Determine the (x, y) coordinate at the center of the cell enclosing the given text.  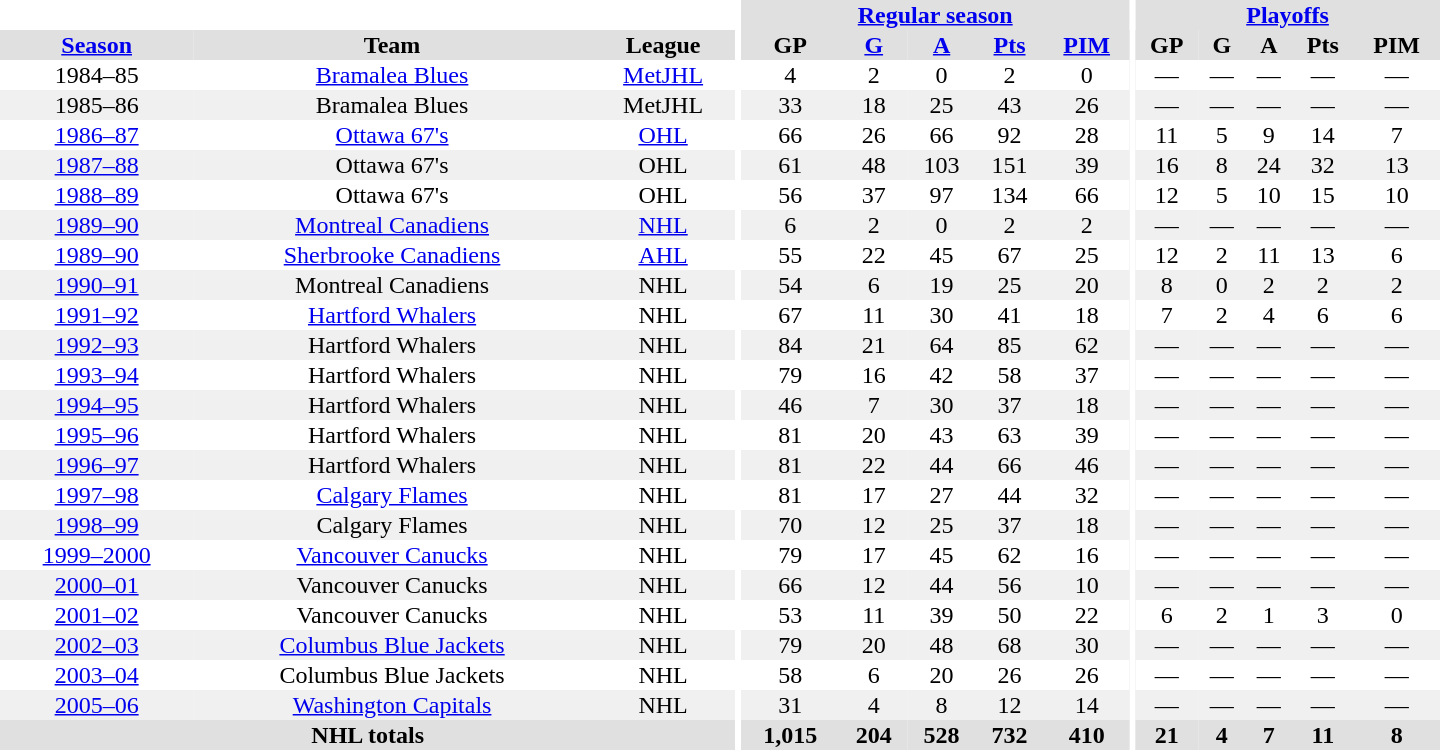
NHL totals (368, 735)
1988–89 (96, 195)
33 (790, 105)
53 (790, 615)
15 (1322, 195)
1987–88 (96, 165)
55 (790, 255)
31 (790, 705)
1990–91 (96, 285)
1999–2000 (96, 555)
2005–06 (96, 705)
24 (1268, 165)
50 (1010, 615)
AHL (663, 255)
1,015 (790, 735)
1995–96 (96, 435)
97 (942, 195)
3 (1322, 615)
1985–86 (96, 105)
68 (1010, 645)
64 (942, 345)
Washington Capitals (392, 705)
Season (96, 45)
Regular season (936, 15)
84 (790, 345)
9 (1268, 135)
1992–93 (96, 345)
2001–02 (96, 615)
732 (1010, 735)
42 (942, 375)
28 (1086, 135)
Sherbrooke Canadiens (392, 255)
2000–01 (96, 585)
41 (1010, 315)
410 (1086, 735)
1993–94 (96, 375)
63 (1010, 435)
1991–92 (96, 315)
1984–85 (96, 75)
151 (1010, 165)
92 (1010, 135)
19 (942, 285)
1998–99 (96, 525)
1994–95 (96, 405)
1 (1268, 615)
134 (1010, 195)
70 (790, 525)
85 (1010, 345)
54 (790, 285)
1996–97 (96, 465)
League (663, 45)
204 (874, 735)
Team (392, 45)
528 (942, 735)
27 (942, 495)
1986–87 (96, 135)
103 (942, 165)
Playoffs (1288, 15)
2002–03 (96, 645)
2003–04 (96, 675)
1997–98 (96, 495)
61 (790, 165)
